From the cell containing the given text, extract its center point as (x, y) coordinate. 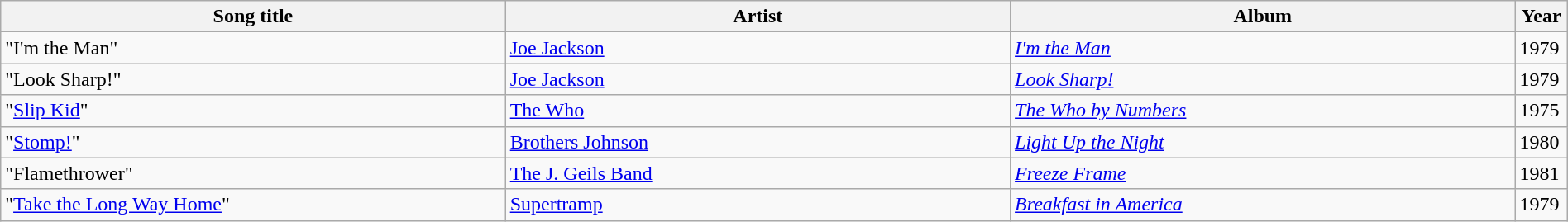
"Slip Kid" (253, 111)
I'm the Man (1263, 48)
"Look Sharp!" (253, 79)
Song title (253, 17)
"Flamethrower" (253, 173)
"Take the Long Way Home" (253, 205)
Look Sharp! (1263, 79)
Light Up the Night (1263, 142)
Year (1542, 17)
The J. Geils Band (758, 173)
The Who (758, 111)
1975 (1542, 111)
Brothers Johnson (758, 142)
Freeze Frame (1263, 173)
The Who by Numbers (1263, 111)
Supertramp (758, 205)
Breakfast in America (1263, 205)
Artist (758, 17)
Album (1263, 17)
1981 (1542, 173)
"Stomp!" (253, 142)
"I'm the Man" (253, 48)
1980 (1542, 142)
